Output the (x, y) coordinate of the center of the cell containing the given text.  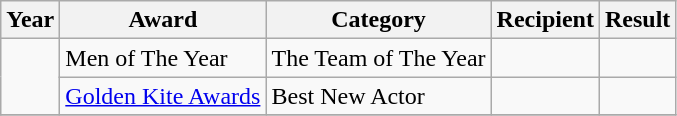
Year (30, 20)
Golden Kite Awards (163, 96)
Recipient (545, 20)
The Team of The Year (378, 58)
Category (378, 20)
Best New Actor (378, 96)
Award (163, 20)
Men of The Year (163, 58)
Result (637, 20)
